Scan for the cell matching the given text and deliver its [X, Y] coordinate at center. 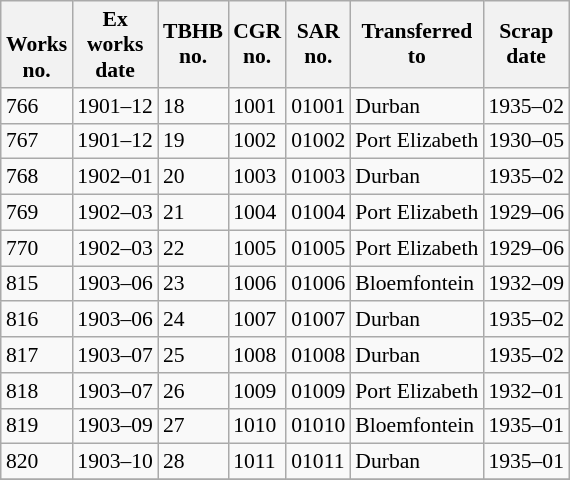
28 [193, 462]
768 [36, 177]
22 [193, 248]
1001 [257, 105]
25 [193, 355]
1009 [257, 390]
1011 [257, 462]
01010 [318, 426]
769 [36, 212]
01005 [318, 248]
770 [36, 248]
01011 [318, 462]
01006 [318, 284]
01003 [318, 177]
20 [193, 177]
24 [193, 319]
SARno. [318, 44]
1902–01 [115, 177]
1008 [257, 355]
1903–10 [115, 462]
18 [193, 105]
01001 [318, 105]
1903–09 [115, 426]
23 [193, 284]
820 [36, 462]
01008 [318, 355]
01002 [318, 141]
1932–01 [526, 390]
CGRno. [257, 44]
01009 [318, 390]
01007 [318, 319]
1003 [257, 177]
818 [36, 390]
815 [36, 284]
26 [193, 390]
1007 [257, 319]
TBHBno. [193, 44]
Transferredto [416, 44]
1006 [257, 284]
1002 [257, 141]
Scrapdate [526, 44]
27 [193, 426]
1004 [257, 212]
816 [36, 319]
21 [193, 212]
1932–09 [526, 284]
817 [36, 355]
819 [36, 426]
Exworksdate [115, 44]
1010 [257, 426]
1005 [257, 248]
Worksno. [36, 44]
01004 [318, 212]
19 [193, 141]
1930–05 [526, 141]
766 [36, 105]
767 [36, 141]
